Pinpoint the cell where the given text exists, returning its (X, Y) midpoint coordinate. 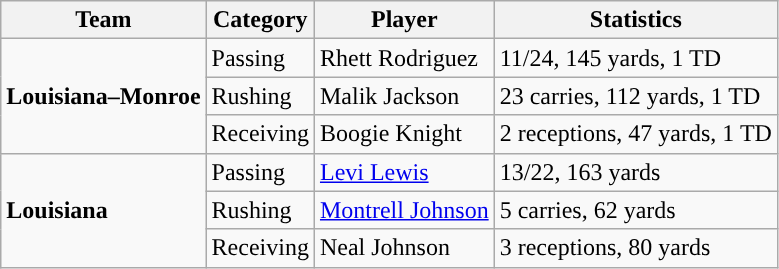
Category (260, 20)
Louisiana (104, 210)
Team (104, 20)
Rhett Rodriguez (404, 58)
11/24, 145 yards, 1 TD (636, 58)
Neal Johnson (404, 248)
2 receptions, 47 yards, 1 TD (636, 134)
3 receptions, 80 yards (636, 248)
Boogie Knight (404, 134)
Montrell Johnson (404, 210)
Malik Jackson (404, 96)
23 carries, 112 yards, 1 TD (636, 96)
Statistics (636, 20)
13/22, 163 yards (636, 172)
Louisiana–Monroe (104, 96)
Levi Lewis (404, 172)
5 carries, 62 yards (636, 210)
Player (404, 20)
